Extract the [X, Y] coordinate from the center of the cell holding the provided text.  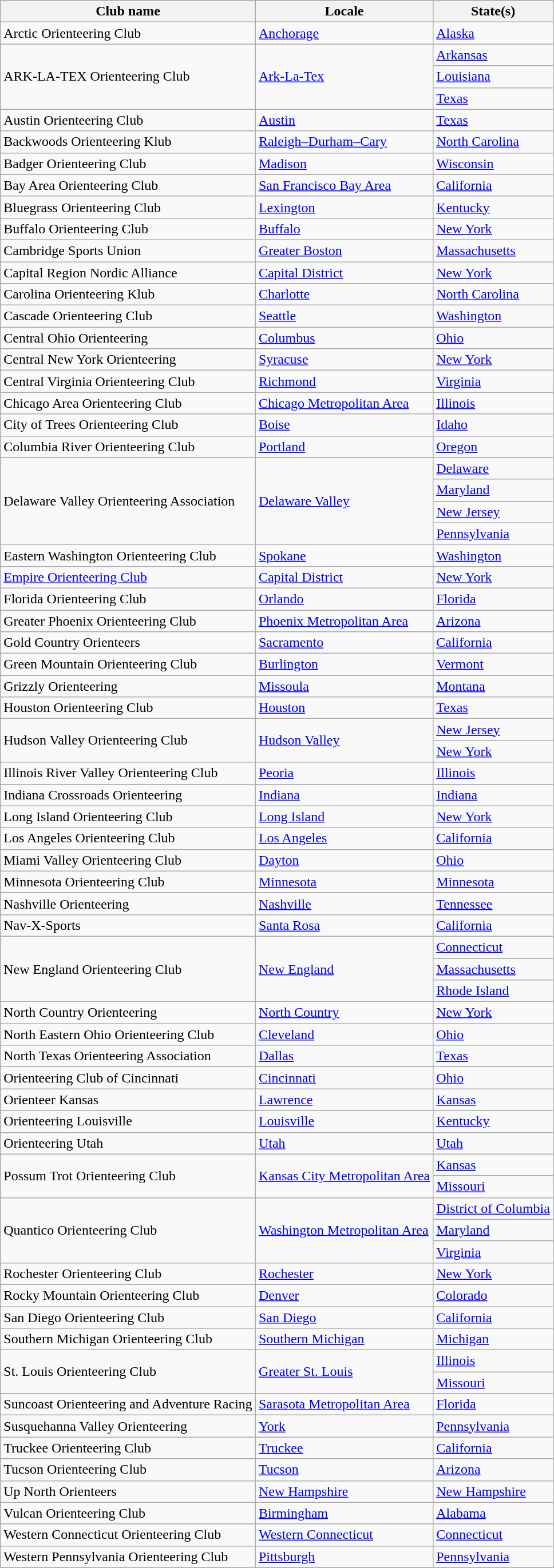
Cascade Orienteering Club [128, 316]
York [344, 1426]
Columbia River Orienteering Club [128, 447]
North Eastern Ohio Orienteering Club [128, 1034]
Tucson Orienteering Club [128, 1470]
Western Connecticut Orienteering Club [128, 1535]
Burlington [344, 664]
State(s) [493, 11]
Boise [344, 425]
Michigan [493, 1339]
Cleveland [344, 1034]
Los Angeles Orienteering Club [128, 838]
Southern Michigan [344, 1339]
Alabama [493, 1513]
Hudson Valley [344, 741]
Nashville Orienteering [128, 904]
Orienteering Louisville [128, 1121]
Delaware Valley Orienteering Association [128, 501]
Missoula [344, 686]
Truckee Orienteering Club [128, 1448]
Eastern Washington Orienteering Club [128, 555]
Peoria [344, 773]
Vermont [493, 664]
Rocky Mountain Orienteering Club [128, 1295]
Orienteering Club of Cincinnati [128, 1078]
Quantico Orienteering Club [128, 1230]
Backwoods Orienteering Klub [128, 142]
Phoenix Metropolitan Area [344, 620]
Charlotte [344, 295]
Idaho [493, 425]
Dayton [344, 860]
San Diego [344, 1317]
Arctic Orienteering Club [128, 33]
Birmingham [344, 1513]
Denver [344, 1295]
Central Virginia Orienteering Club [128, 381]
Florida Orienteering Club [128, 599]
Ark-La-Tex [344, 77]
Empire Orienteering Club [128, 577]
Carolina Orienteering Klub [128, 295]
San Francisco Bay Area [344, 185]
North Country [344, 1013]
New England Orienteering Club [128, 969]
Portland [344, 447]
Rochester [344, 1273]
Santa Rosa [344, 925]
Tucson [344, 1470]
Orienteering Utah [128, 1143]
Pittsburgh [344, 1557]
Sarasota Metropolitan Area [344, 1404]
Anchorage [344, 33]
Gold Country Orienteers [128, 643]
North Country Orienteering [128, 1013]
Seattle [344, 316]
Cambridge Sports Union [128, 250]
Central New York Orienteering [128, 360]
Rochester Orienteering Club [128, 1273]
Badger Orienteering Club [128, 164]
Syracuse [344, 360]
Greater St. Louis [344, 1372]
Austin Orienteering Club [128, 120]
Western Connecticut [344, 1535]
Orienteer Kansas [128, 1100]
Tennessee [493, 904]
Buffalo Orienteering Club [128, 229]
Illinois River Valley Orienteering Club [128, 773]
Susquehanna Valley Orienteering [128, 1426]
Hudson Valley Orienteering Club [128, 741]
Long Island Orienteering Club [128, 817]
Truckee [344, 1448]
Nashville [344, 904]
Lexington [344, 207]
Greater Boston [344, 250]
Houston [344, 708]
Columbus [344, 338]
Western Pennsylvania Orienteering Club [128, 1557]
Delaware [493, 468]
Austin [344, 120]
Locale [344, 11]
Chicago Metropolitan Area [344, 403]
Kansas City Metropolitan Area [344, 1176]
Richmond [344, 381]
San Diego Orienteering Club [128, 1317]
Minnesota Orienteering Club [128, 882]
District of Columbia [493, 1208]
Southern Michigan Orienteering Club [128, 1339]
Washington Metropolitan Area [344, 1230]
Buffalo [344, 229]
New England [344, 969]
Madison [344, 164]
St. Louis Orienteering Club [128, 1372]
Club name [128, 11]
Vulcan Orienteering Club [128, 1513]
Sacramento [344, 643]
Montana [493, 686]
Rhode Island [493, 991]
Houston Orienteering Club [128, 708]
Miami Valley Orienteering Club [128, 860]
Colorado [493, 1295]
Indiana Crossroads Orienteering [128, 795]
Green Mountain Orienteering Club [128, 664]
Louisville [344, 1121]
Greater Phoenix Orienteering Club [128, 620]
Alaska [493, 33]
Up North Orienteers [128, 1491]
Los Angeles [344, 838]
Capital Region Nordic Alliance [128, 273]
Lawrence [344, 1100]
Grizzly Orienteering [128, 686]
Dallas [344, 1056]
Spokane [344, 555]
Delaware Valley [344, 501]
Raleigh–Durham–Cary [344, 142]
Orlando [344, 599]
Long Island [344, 817]
Chicago Area Orienteering Club [128, 403]
Bluegrass Orienteering Club [128, 207]
City of Trees Orienteering Club [128, 425]
North Texas Orienteering Association [128, 1056]
Oregon [493, 447]
ARK-LA-TEX Orienteering Club [128, 77]
Central Ohio Orienteering [128, 338]
Louisiana [493, 77]
Cincinnati [344, 1078]
Bay Area Orienteering Club [128, 185]
Arkansas [493, 55]
Suncoast Orienteering and Adventure Racing [128, 1404]
Possum Trot Orienteering Club [128, 1176]
Wisconsin [493, 164]
Nav-X-Sports [128, 925]
